Return (x, y) of the center of cell containing provided text 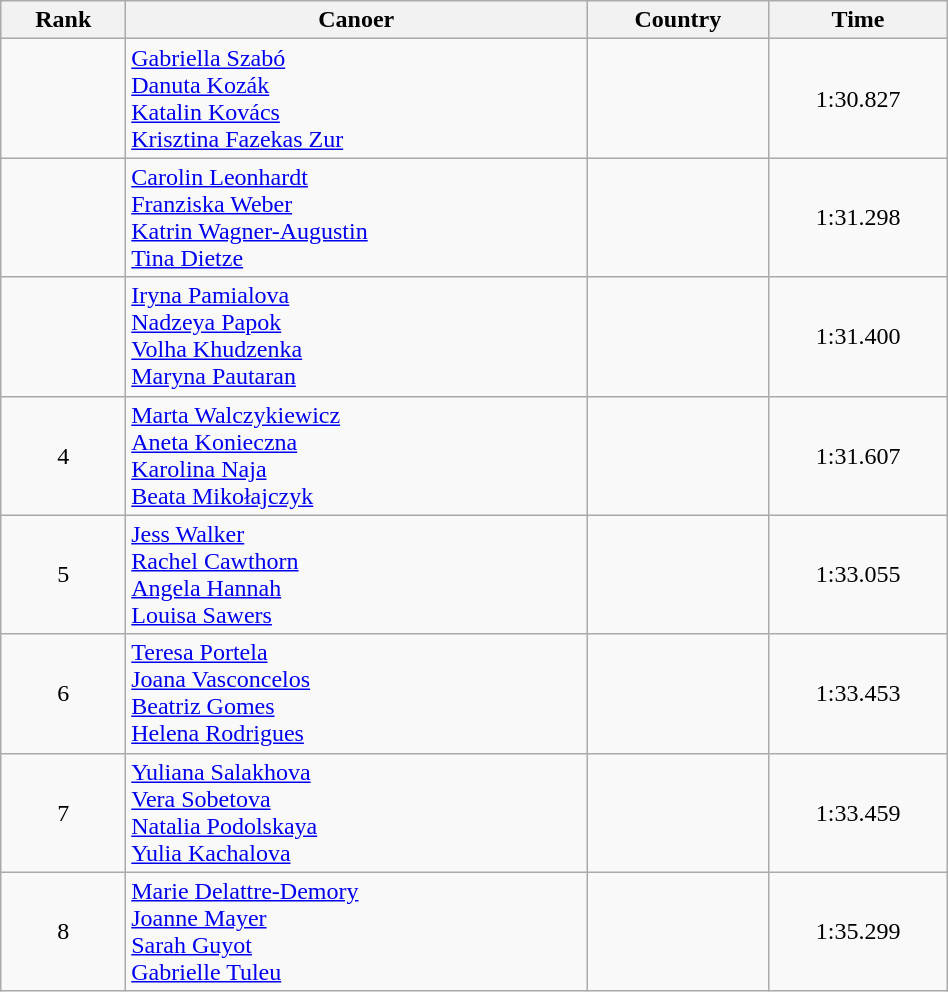
Yuliana SalakhovaVera SobetovaNatalia PodolskayaYulia Kachalova (356, 812)
1:31.607 (858, 456)
Iryna PamialovaNadzeya PapokVolha KhudzenkaMaryna Pautaran (356, 336)
5 (64, 574)
Time (858, 20)
1:33.055 (858, 574)
6 (64, 694)
Country (678, 20)
Teresa PortelaJoana VasconcelosBeatriz GomesHelena Rodrigues (356, 694)
Carolin LeonhardtFranziska WeberKatrin Wagner-AugustinTina Dietze (356, 218)
1:35.299 (858, 932)
1:33.453 (858, 694)
1:31.298 (858, 218)
8 (64, 932)
Canoer (356, 20)
Rank (64, 20)
Marie Delattre-DemoryJoanne MayerSarah GuyotGabrielle Tuleu (356, 932)
Gabriella SzabóDanuta KozákKatalin KovácsKrisztina Fazekas Zur (356, 98)
1:30.827 (858, 98)
4 (64, 456)
Jess WalkerRachel CawthornAngela HannahLouisa Sawers (356, 574)
Marta WalczykiewiczAneta KoniecznaKarolina NajaBeata Mikołajczyk (356, 456)
1:33.459 (858, 812)
7 (64, 812)
1:31.400 (858, 336)
